Extract the [X, Y] coordinate from the center of the cell holding the provided text.  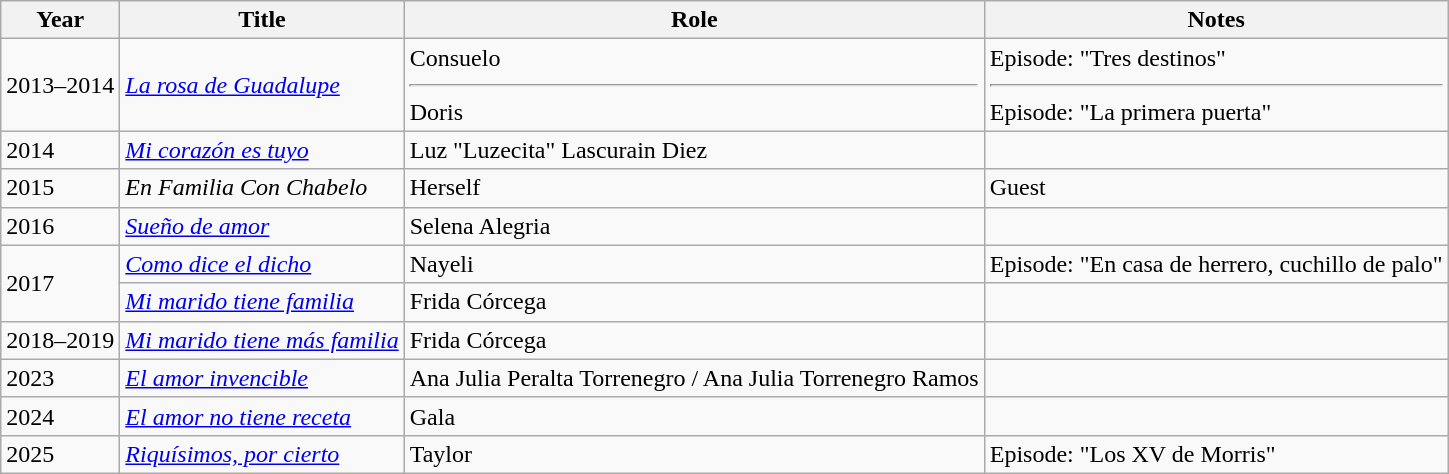
ConsueloDoris [694, 85]
Mi marido tiene familia [262, 302]
2023 [60, 378]
Year [60, 20]
Herself [694, 188]
Notes [1216, 20]
La rosa de Guadalupe [262, 85]
2025 [60, 454]
2014 [60, 150]
2013–2014 [60, 85]
Como dice el dicho [262, 264]
Episode: "Los XV de Morris" [1216, 454]
Guest [1216, 188]
2016 [60, 226]
Luz "Luzecita" Lascurain Diez [694, 150]
Ana Julia Peralta Torrenegro / Ana Julia Torrenegro Ramos [694, 378]
Title [262, 20]
Episode: "Tres destinos"Episode: "La primera puerta" [1216, 85]
2017 [60, 283]
Mi corazón es tuyo [262, 150]
2024 [60, 416]
Sueño de amor [262, 226]
2015 [60, 188]
Episode: "En casa de herrero, cuchillo de palo" [1216, 264]
Mi marido tiene más familia [262, 340]
Nayeli [694, 264]
Selena Alegria [694, 226]
2018–2019 [60, 340]
El amor no tiene receta [262, 416]
Gala [694, 416]
Taylor [694, 454]
Role [694, 20]
Riquísimos, por cierto [262, 454]
En Familia Con Chabelo [262, 188]
El amor invencible [262, 378]
